Determine the [x, y] coordinate at the center of the cell enclosing the given text.  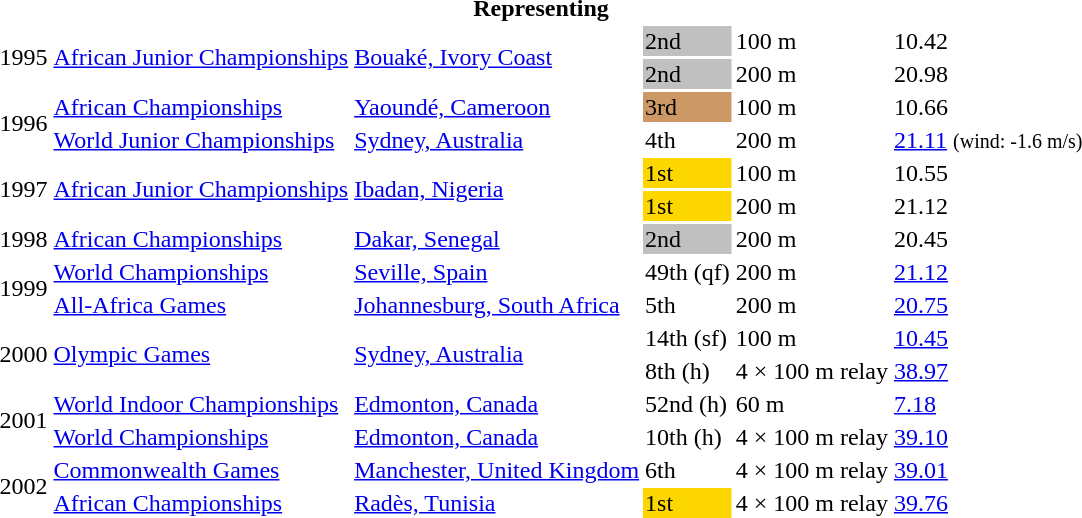
Johannesburg, South Africa [497, 305]
Seville, Spain [497, 272]
10th (h) [688, 437]
Dakar, Senegal [497, 239]
Commonwealth Games [201, 470]
Radès, Tunisia [497, 503]
Olympic Games [201, 354]
World Indoor Championships [201, 404]
6th [688, 470]
14th (sf) [688, 338]
Manchester, United Kingdom [497, 470]
Yaoundé, Cameroon [497, 107]
5th [688, 305]
3rd [688, 107]
49th (qf) [688, 272]
8th (h) [688, 371]
Bouaké, Ivory Coast [497, 58]
Ibadan, Nigeria [497, 190]
52nd (h) [688, 404]
4th [688, 140]
All-Africa Games [201, 305]
World Junior Championships [201, 140]
60 m [812, 404]
